Extract the (X, Y) coordinate from the center of the cell holding the provided text.  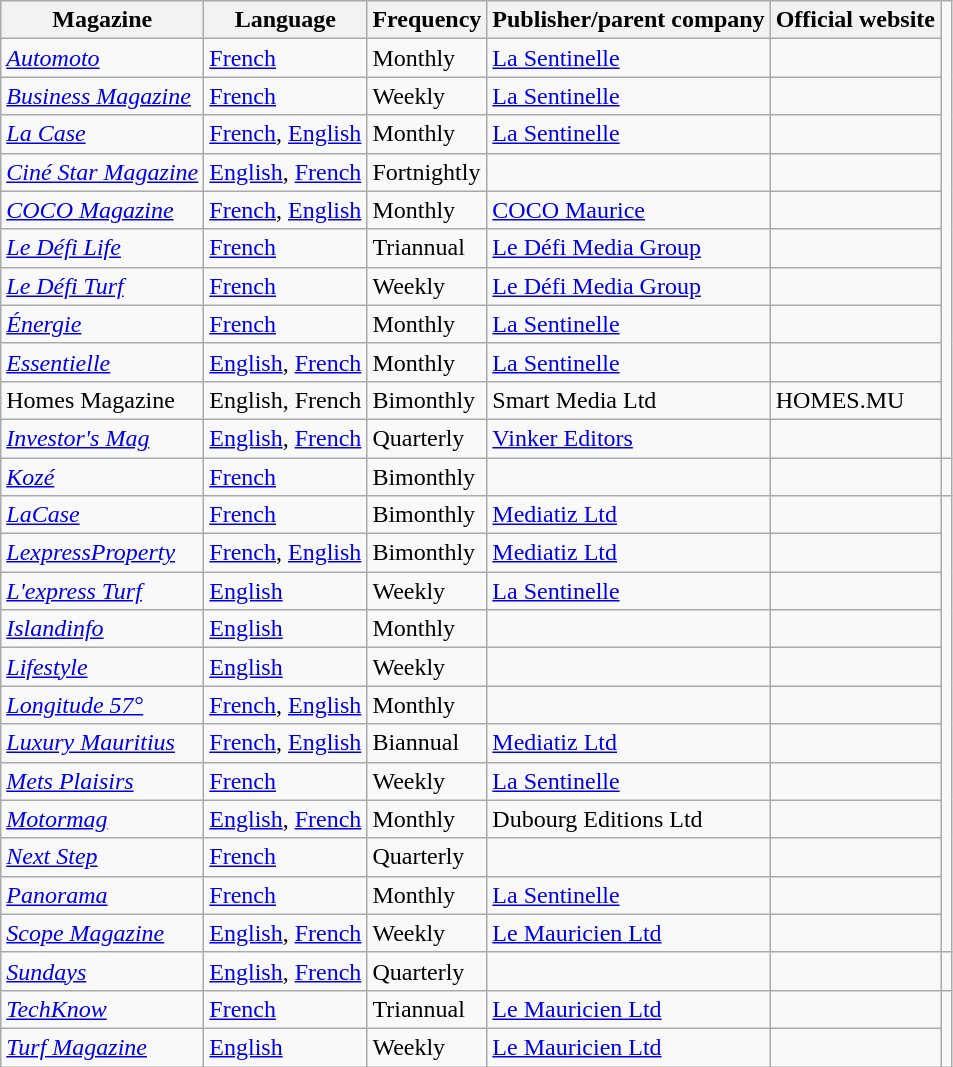
Le Défi Turf (102, 286)
Ciné Star Magazine (102, 172)
Essentielle (102, 362)
Scope Magazine (102, 933)
COCO Magazine (102, 210)
Fortnightly (427, 172)
Publisher/parent company (628, 20)
Next Step (102, 857)
Frequency (427, 20)
Luxury Mauritius (102, 743)
LexpressProperty (102, 553)
Longitude 57° (102, 705)
Sundays (102, 971)
Kozé (102, 477)
Homes Magazine (102, 400)
Business Magazine (102, 96)
Mets Plaisirs (102, 781)
LaCase (102, 515)
TechKnow (102, 1009)
Smart Media Ltd (628, 400)
Language (286, 20)
Panorama (102, 895)
HOMES.MU (855, 400)
Énergie (102, 324)
La Case (102, 134)
Motormag (102, 819)
COCO Maurice (628, 210)
Investor's Mag (102, 438)
L'express Turf (102, 591)
Turf Magazine (102, 1047)
Official website (855, 20)
Islandinfo (102, 629)
Biannual (427, 743)
Vinker Editors (628, 438)
Le Défi Life (102, 248)
Dubourg Editions Ltd (628, 819)
Magazine (102, 20)
Lifestyle (102, 667)
Automoto (102, 58)
